For the text-containing cell, return its midpoint in [x, y] coordinate format. 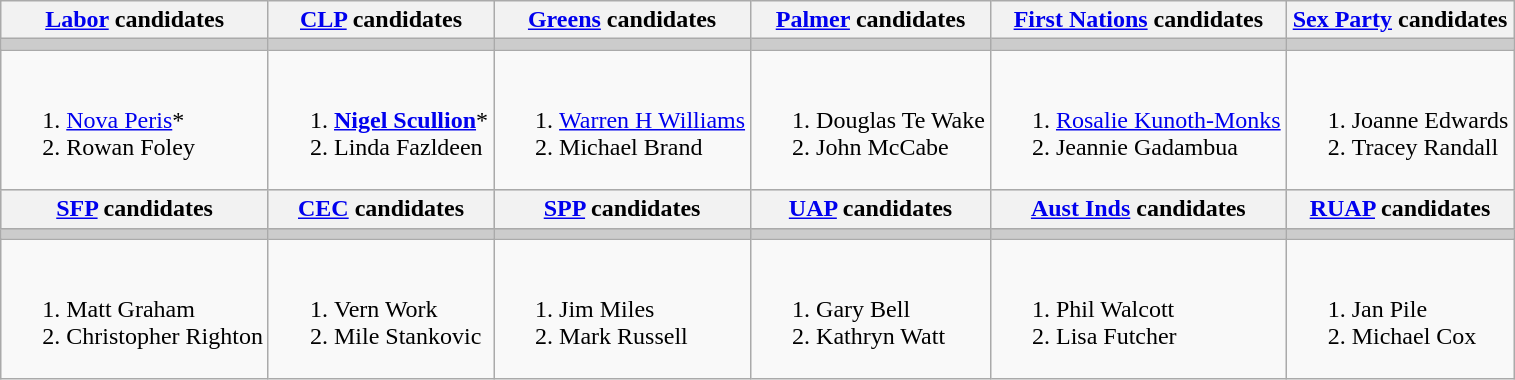
Nigel Scullion*Linda Fazldeen [380, 120]
Jim MilesMark Russell [622, 309]
Aust Inds candidates [1138, 209]
Warren H WilliamsMichael Brand [622, 120]
First Nations candidates [1138, 20]
Sex Party candidates [1400, 20]
Palmer candidates [871, 20]
Matt GrahamChristopher Righton [135, 309]
Labor candidates [135, 20]
SPP candidates [622, 209]
Greens candidates [622, 20]
UAP candidates [871, 209]
Gary BellKathryn Watt [871, 309]
CEC candidates [380, 209]
CLP candidates [380, 20]
Nova Peris*Rowan Foley [135, 120]
Douglas Te WakeJohn McCabe [871, 120]
Vern WorkMile Stankovic [380, 309]
Phil WalcottLisa Futcher [1138, 309]
Jan PileMichael Cox [1400, 309]
Joanne EdwardsTracey Randall [1400, 120]
RUAP candidates [1400, 209]
Rosalie Kunoth-MonksJeannie Gadambua [1138, 120]
SFP candidates [135, 209]
